Return (X, Y) of the center of cell containing provided text 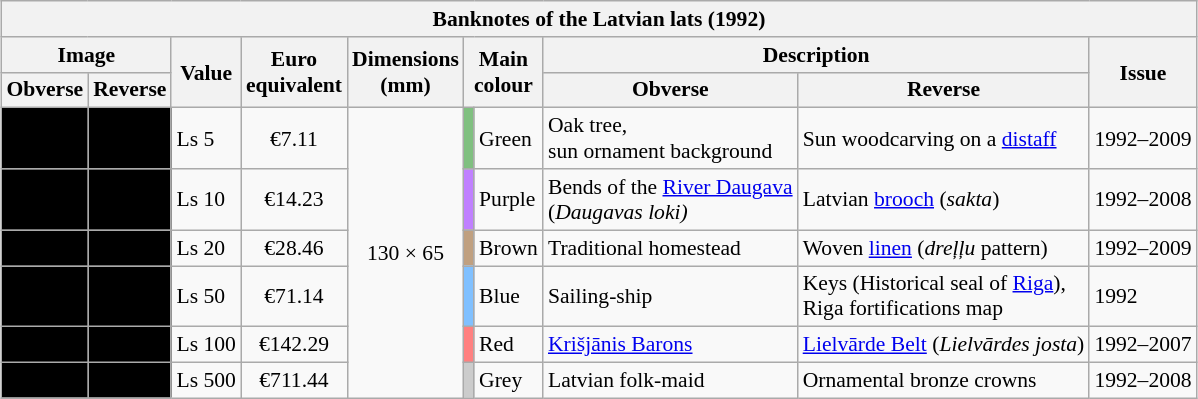
Ls 50 (206, 296)
€7.11 (294, 138)
Krišjānis Barons (670, 345)
Brown (508, 248)
Euroequivalent (294, 72)
€71.14 (294, 296)
Sailing-ship (670, 296)
Dimensions(mm) (406, 72)
Woven linen (dreļļu pattern) (944, 248)
Image (86, 54)
Ls 100 (206, 345)
€28.46 (294, 248)
€711.44 (294, 380)
Red (508, 345)
Green (508, 138)
Keys (Historical seal of Riga),Riga fortifications map (944, 296)
Purple (508, 200)
Latvian brooch (sakta) (944, 200)
Ornamental bronze crowns (944, 380)
1992–2007 (1142, 345)
Ls 500 (206, 380)
Grey (508, 380)
Description (816, 54)
Bends of the River Daugava(Daugavas loki) (670, 200)
Value (206, 72)
Maincolour (504, 72)
130 × 65 (406, 253)
Blue (508, 296)
Ls 20 (206, 248)
Ls 5 (206, 138)
Lielvārde Belt (Lielvārdes josta) (944, 345)
1992 (1142, 296)
Banknotes of the Latvian lats (1992) (598, 19)
Ls 10 (206, 200)
Issue (1142, 72)
€142.29 (294, 345)
€14.23 (294, 200)
Traditional homestead (670, 248)
Oak tree,sun ornament background (670, 138)
Sun woodcarving on a distaff (944, 138)
Latvian folk-maid (670, 380)
